Return the [x, y] coordinate for the center point of the cell that contains the specified text.  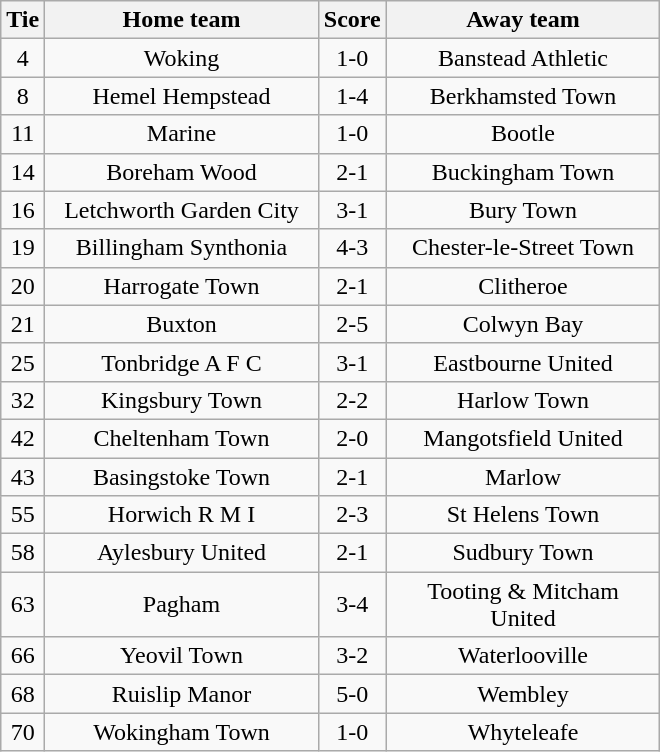
21 [23, 324]
2-2 [352, 400]
Wembley [523, 694]
Woking [182, 58]
Boreham Wood [182, 172]
Tonbridge A F C [182, 362]
3-4 [352, 604]
25 [23, 362]
Kingsbury Town [182, 400]
68 [23, 694]
Colwyn Bay [523, 324]
58 [23, 553]
Sudbury Town [523, 553]
16 [23, 210]
Chester-le-Street Town [523, 248]
Banstead Athletic [523, 58]
14 [23, 172]
Away team [523, 20]
Marlow [523, 477]
2-0 [352, 438]
Cheltenham Town [182, 438]
Pagham [182, 604]
Tie [23, 20]
11 [23, 134]
55 [23, 515]
Billingham Synthonia [182, 248]
Waterlooville [523, 656]
Bury Town [523, 210]
Aylesbury United [182, 553]
Clitheroe [523, 286]
2-3 [352, 515]
Ruislip Manor [182, 694]
Yeovil Town [182, 656]
Wokingham Town [182, 732]
4-3 [352, 248]
Marine [182, 134]
1-4 [352, 96]
32 [23, 400]
66 [23, 656]
8 [23, 96]
Score [352, 20]
Berkhamsted Town [523, 96]
Hemel Hempstead [182, 96]
19 [23, 248]
Tooting & Mitcham United [523, 604]
St Helens Town [523, 515]
2-5 [352, 324]
5-0 [352, 694]
4 [23, 58]
Harrogate Town [182, 286]
Mangotsfield United [523, 438]
Whyteleafe [523, 732]
Basingstoke Town [182, 477]
Bootle [523, 134]
Letchworth Garden City [182, 210]
63 [23, 604]
Horwich R M I [182, 515]
20 [23, 286]
Buckingham Town [523, 172]
43 [23, 477]
Eastbourne United [523, 362]
3-2 [352, 656]
70 [23, 732]
Home team [182, 20]
42 [23, 438]
Buxton [182, 324]
Harlow Town [523, 400]
